Search for the cell housing the specified text and yield its [X, Y] center coordinate. 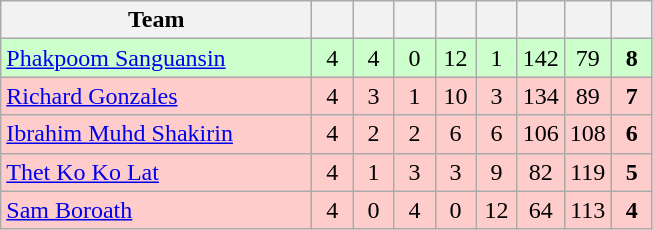
Richard Gonzales [156, 96]
82 [540, 172]
106 [540, 134]
108 [588, 134]
142 [540, 58]
Thet Ko Ko Lat [156, 172]
Team [156, 20]
10 [456, 96]
9 [496, 172]
134 [540, 96]
64 [540, 210]
Sam Boroath [156, 210]
5 [632, 172]
89 [588, 96]
119 [588, 172]
113 [588, 210]
Ibrahim Muhd Shakirin [156, 134]
8 [632, 58]
Phakpoom Sanguansin [156, 58]
79 [588, 58]
7 [632, 96]
